Return the [x, y] coordinate for the center point of the cell that contains the specified text.  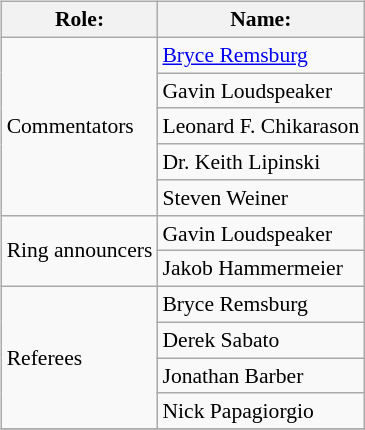
Jakob Hammermeier [260, 269]
Jonathan Barber [260, 376]
Dr. Keith Lipinski [260, 162]
Role: [80, 20]
Referees [80, 358]
Leonard F. Chikarason [260, 126]
Derek Sabato [260, 340]
Steven Weiner [260, 198]
Name: [260, 20]
Ring announcers [80, 250]
Commentators [80, 126]
Nick Papagiorgio [260, 411]
